Extract the (x, y) coordinate from the center of the cell holding the provided text.  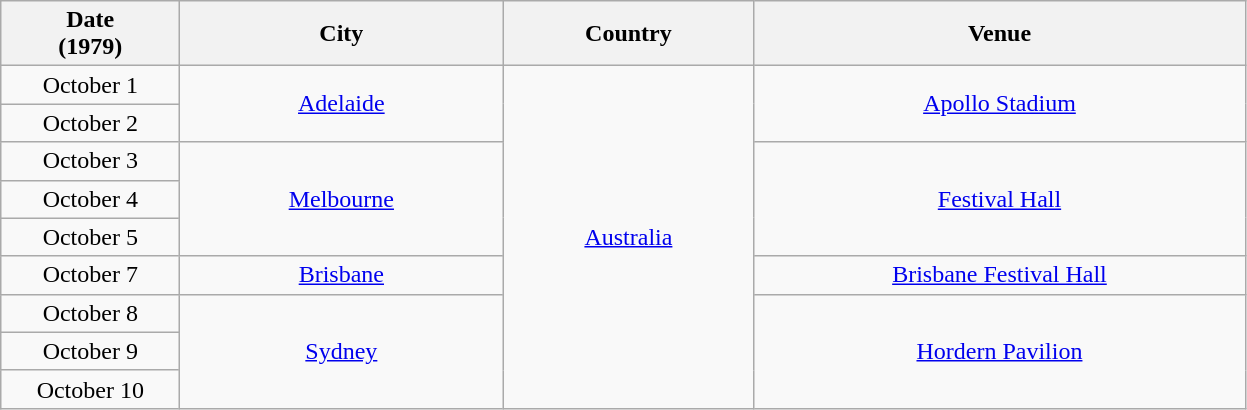
Country (628, 34)
Melbourne (342, 199)
Apollo Stadium (1000, 104)
October 10 (90, 389)
October 9 (90, 351)
Brisbane (342, 275)
Festival Hall (1000, 199)
October 1 (90, 85)
October 7 (90, 275)
Australia (628, 238)
October 5 (90, 237)
City (342, 34)
Hordern Pavilion (1000, 351)
Brisbane Festival Hall (1000, 275)
October 8 (90, 313)
October 3 (90, 161)
Venue (1000, 34)
Date(1979) (90, 34)
October 2 (90, 123)
Sydney (342, 351)
October 4 (90, 199)
Adelaide (342, 104)
